Find where the given text appears and provide that cell's center as (X, Y) coordinate. 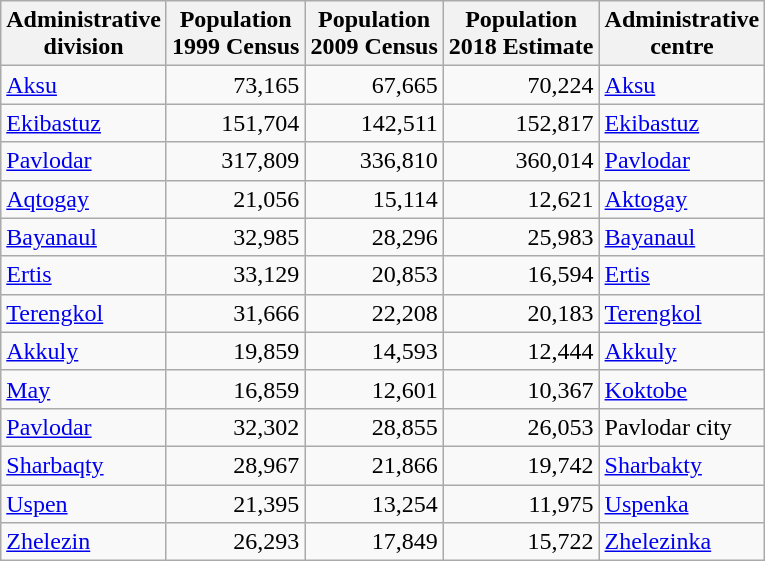
Administrative division (84, 34)
151,704 (235, 123)
73,165 (235, 85)
25,983 (521, 237)
Sharbaqty (84, 465)
11,975 (521, 503)
20,853 (374, 275)
15,114 (374, 199)
19,859 (235, 351)
12,621 (521, 199)
Aktogay (682, 199)
Administrative centre (682, 34)
317,809 (235, 161)
14,593 (374, 351)
26,293 (235, 542)
10,367 (521, 389)
32,985 (235, 237)
142,511 (374, 123)
32,302 (235, 427)
Aqtogay (84, 199)
67,665 (374, 85)
360,014 (521, 161)
28,296 (374, 237)
16,594 (521, 275)
26,053 (521, 427)
Population 1999 Census (235, 34)
Population 2009 Census (374, 34)
20,183 (521, 313)
Sharbakty (682, 465)
31,666 (235, 313)
Zhelezinka (682, 542)
Koktobe (682, 389)
28,855 (374, 427)
21,056 (235, 199)
12,444 (521, 351)
21,866 (374, 465)
19,742 (521, 465)
Uspenka (682, 503)
Pavlodar city (682, 427)
16,859 (235, 389)
12,601 (374, 389)
17,849 (374, 542)
May (84, 389)
28,967 (235, 465)
21,395 (235, 503)
15,722 (521, 542)
Zhelezin (84, 542)
70,224 (521, 85)
Population 2018 Estimate (521, 34)
33,129 (235, 275)
13,254 (374, 503)
336,810 (374, 161)
Uspen (84, 503)
152,817 (521, 123)
22,208 (374, 313)
